Pinpoint the cell where the given text exists, returning its (x, y) midpoint coordinate. 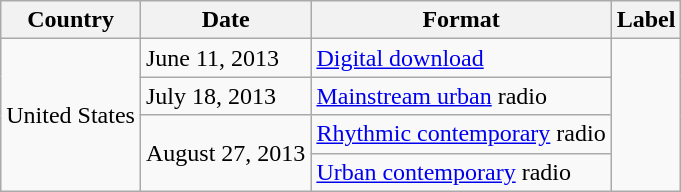
Urban contemporary radio (461, 172)
August 27, 2013 (225, 153)
June 11, 2013 (225, 58)
Date (225, 20)
United States (71, 115)
Format (461, 20)
Country (71, 20)
July 18, 2013 (225, 96)
Rhythmic contemporary radio (461, 134)
Label (646, 20)
Digital download (461, 58)
Mainstream urban radio (461, 96)
